Output the (X, Y) coordinate of the center of the cell containing the given text.  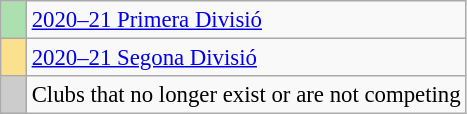
2020–21 Primera Divisió (246, 20)
Clubs that no longer exist or are not competing (246, 95)
2020–21 Segona Divisió (246, 58)
